Return (X, Y) of the center of cell containing provided text 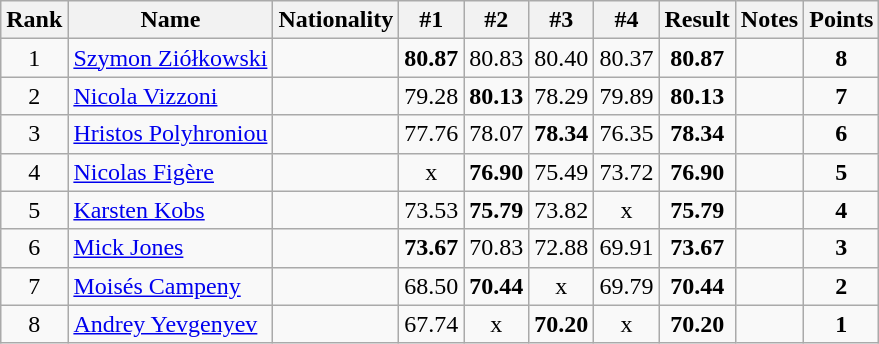
79.89 (626, 96)
70.83 (496, 248)
#1 (432, 20)
Moisés Campeny (170, 286)
Nicola Vizzoni (170, 96)
Mick Jones (170, 248)
Rank (34, 20)
Name (170, 20)
Hristos Polyhroniou (170, 134)
77.76 (432, 134)
73.72 (626, 172)
73.82 (562, 210)
Notes (769, 20)
80.37 (626, 58)
Szymon Ziółkowski (170, 58)
Result (697, 20)
75.49 (562, 172)
Nationality (336, 20)
80.40 (562, 58)
76.35 (626, 134)
#2 (496, 20)
80.83 (496, 58)
68.50 (432, 286)
#4 (626, 20)
Points (842, 20)
78.29 (562, 96)
Andrey Yevgenyev (170, 324)
72.88 (562, 248)
Karsten Kobs (170, 210)
#3 (562, 20)
79.28 (432, 96)
69.91 (626, 248)
67.74 (432, 324)
78.07 (496, 134)
69.79 (626, 286)
73.53 (432, 210)
Nicolas Figère (170, 172)
